Detect which cell encompasses the target text, then output its (X, Y) center coordinate. 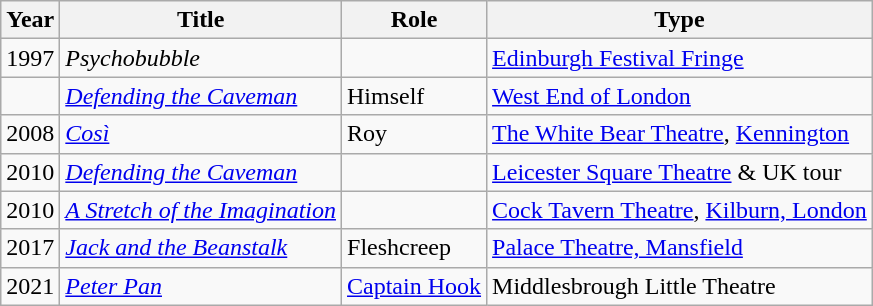
2017 (30, 248)
A Stretch of the Imagination (201, 210)
Title (201, 20)
Fleshcreep (414, 248)
Role (414, 20)
Himself (414, 96)
Così (201, 134)
West End of London (680, 96)
1997 (30, 58)
2021 (30, 286)
Middlesbrough Little Theatre (680, 286)
Captain Hook (414, 286)
Leicester Square Theatre & UK tour (680, 172)
Psychobubble (201, 58)
Cock Tavern Theatre, Kilburn, London (680, 210)
Year (30, 20)
The White Bear Theatre, Kennington (680, 134)
Palace Theatre, Mansfield (680, 248)
Peter Pan (201, 286)
2008 (30, 134)
Edinburgh Festival Fringe (680, 58)
Type (680, 20)
Jack and the Beanstalk (201, 248)
Roy (414, 134)
